Return [x, y] of the center of cell containing provided text 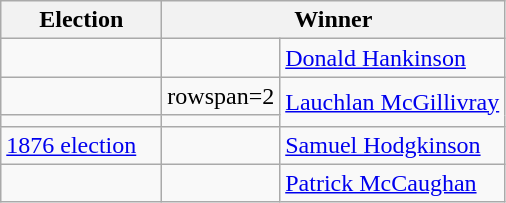
Election [82, 20]
Lauchlan McGillivray [392, 102]
Winner [334, 20]
1876 election [82, 145]
rowspan=2 [221, 96]
Donald Hankinson [392, 58]
Samuel Hodgkinson [392, 145]
Patrick McCaughan [392, 183]
